Return the (X, Y) coordinate for the center point of the cell that contains the specified text.  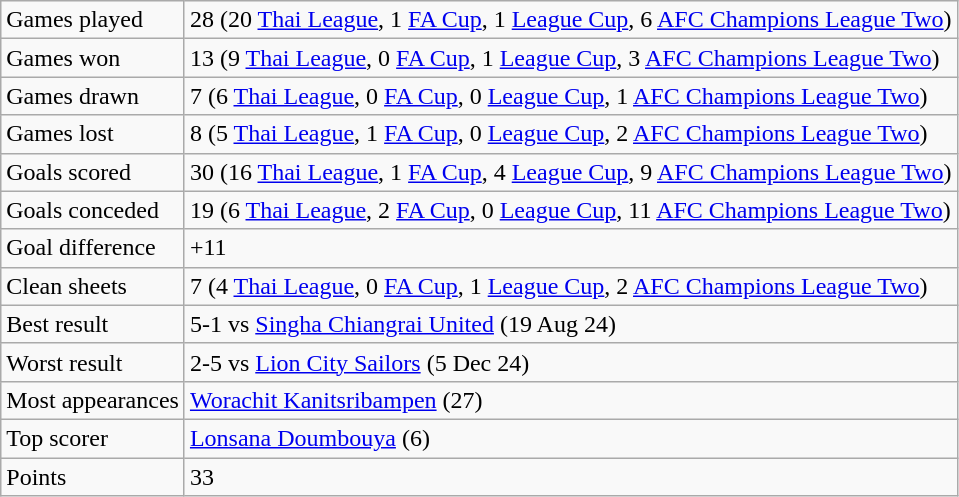
Lonsana Doumbouya (6) (570, 438)
33 (570, 477)
30 (16 Thai League, 1 FA Cup, 4 League Cup, 9 AFC Champions League Two) (570, 172)
Top scorer (93, 438)
Goals conceded (93, 210)
13 (9 Thai League, 0 FA Cup, 1 League Cup, 3 AFC Champions League Two) (570, 58)
5-1 vs Singha Chiangrai United (19 Aug 24) (570, 324)
Worachit Kanitsribampen (27) (570, 400)
Most appearances (93, 400)
Worst result (93, 362)
Best result (93, 324)
28 (20 Thai League, 1 FA Cup, 1 League Cup, 6 AFC Champions League Two) (570, 20)
8 (5 Thai League, 1 FA Cup, 0 League Cup, 2 AFC Champions League Two) (570, 134)
Goal difference (93, 248)
Goals scored (93, 172)
Games played (93, 20)
Games lost (93, 134)
2-5 vs Lion City Sailors (5 Dec 24) (570, 362)
19 (6 Thai League, 2 FA Cup, 0 League Cup, 11 AFC Champions League Two) (570, 210)
Points (93, 477)
Games won (93, 58)
Games drawn (93, 96)
7 (6 Thai League, 0 FA Cup, 0 League Cup, 1 AFC Champions League Two) (570, 96)
7 (4 Thai League, 0 FA Cup, 1 League Cup, 2 AFC Champions League Two) (570, 286)
+11 (570, 248)
Clean sheets (93, 286)
